From the cell containing the given text, extract its center point as (x, y) coordinate. 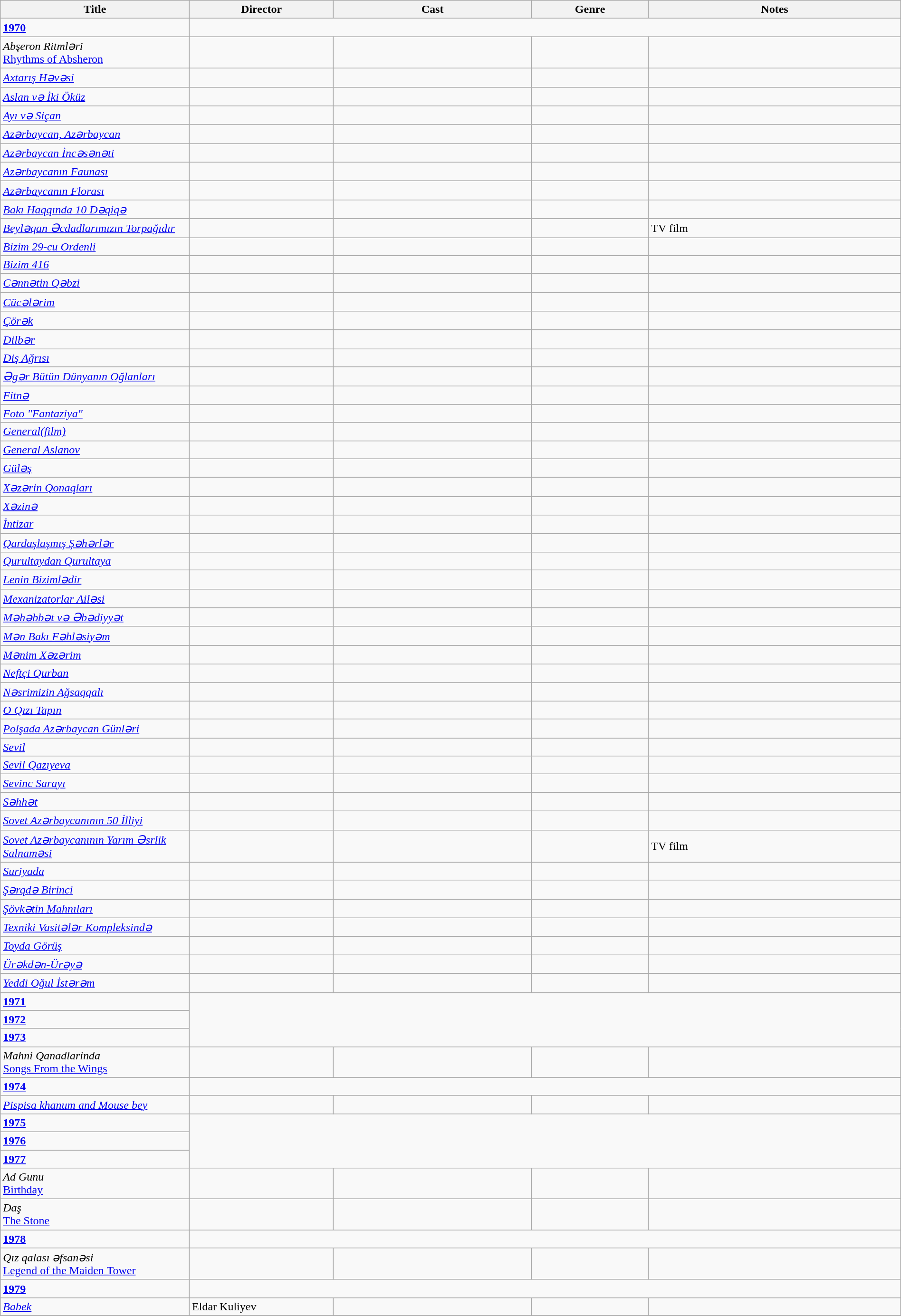
1975 (95, 1123)
Səhhət (95, 802)
1979 (95, 1288)
Sovet Azərbaycanının 50 İlliyi (95, 820)
Azərbaycan, Azərbaycan (95, 134)
Babek (95, 1306)
Əgər Bütün Dünyanın Oğlanları (95, 376)
Eldar Kuliyev (261, 1306)
Mexanizatorlar Ailəsi (95, 598)
Nəsrimizin Ağsaqqalı (95, 692)
Foto "Fantaziya" (95, 413)
Diş Ağrısı (95, 358)
O Qızı Tapın (95, 710)
Qız qalası əfsanəsiLegend of the Maiden Tower (95, 1264)
Ad GunuBirthday (95, 1183)
Şərqdə Birinci (95, 890)
DaşThe Stone (95, 1215)
Sevinc Sarayı (95, 783)
Azərbaycanın Faunası (95, 172)
Genre (590, 10)
Pispisa khanum and Mouse bey (95, 1105)
Cücələrim (95, 302)
Mən Bakı Fəhləsiyəm (95, 636)
Director (261, 10)
Fitnə (95, 395)
Polşada Azərbaycan Günləri (95, 729)
Sevil (95, 747)
Mahni QanadlarindaSongs From the Wings (95, 1062)
1974 (95, 1086)
Neftçi Qurban (95, 673)
Lenin Bizimlədir (95, 580)
Qurultaydan Qurultaya (95, 561)
Məhəbbət və Əbədiyyət (95, 617)
Toyda Görüş (95, 946)
Güləş (95, 468)
Bakı Haqqında 10 Dəqiqə (95, 209)
Ürəkdən-Ürəyə (95, 964)
Mənim Xəzərim (95, 655)
Beyləqan Əcdadlarımızın Torpağıdır (95, 228)
1973 (95, 1037)
Qardaşlaşmış Şəhərlər (95, 543)
1978 (95, 1239)
1976 (95, 1141)
General Aslanov (95, 450)
1977 (95, 1159)
Axtarış Həvəsi (95, 77)
Cast (432, 10)
Ayı və Siçan (95, 115)
Sevil Qazıyeva (95, 765)
Azərbaycanın Florası (95, 191)
General(film) (95, 432)
Şövkətin Mahnıları (95, 909)
Xəzinə (95, 506)
Title (95, 10)
Xəzərin Qonaqları (95, 487)
Azərbaycan İncəsənəti (95, 153)
Yeddi Oğul İstərəm (95, 983)
İntizar (95, 524)
Çörək (95, 321)
Cənnətin Qəbzi (95, 283)
Texniki Vasitələr Kompleksində (95, 927)
Dilbər (95, 339)
Sovet Azərbaycanının Yarım Əsrlik Salnaməsi (95, 846)
Bizim 416 (95, 265)
Aslan və İki Öküz (95, 96)
Abşeron RitmləriRhythms of Absheron (95, 52)
1970 (95, 28)
Suriyada (95, 871)
Notes (775, 10)
1971 (95, 1001)
1972 (95, 1019)
Bizim 29-cu Ordenli (95, 247)
